Scan for the cell matching the given text and deliver its [X, Y] coordinate at center. 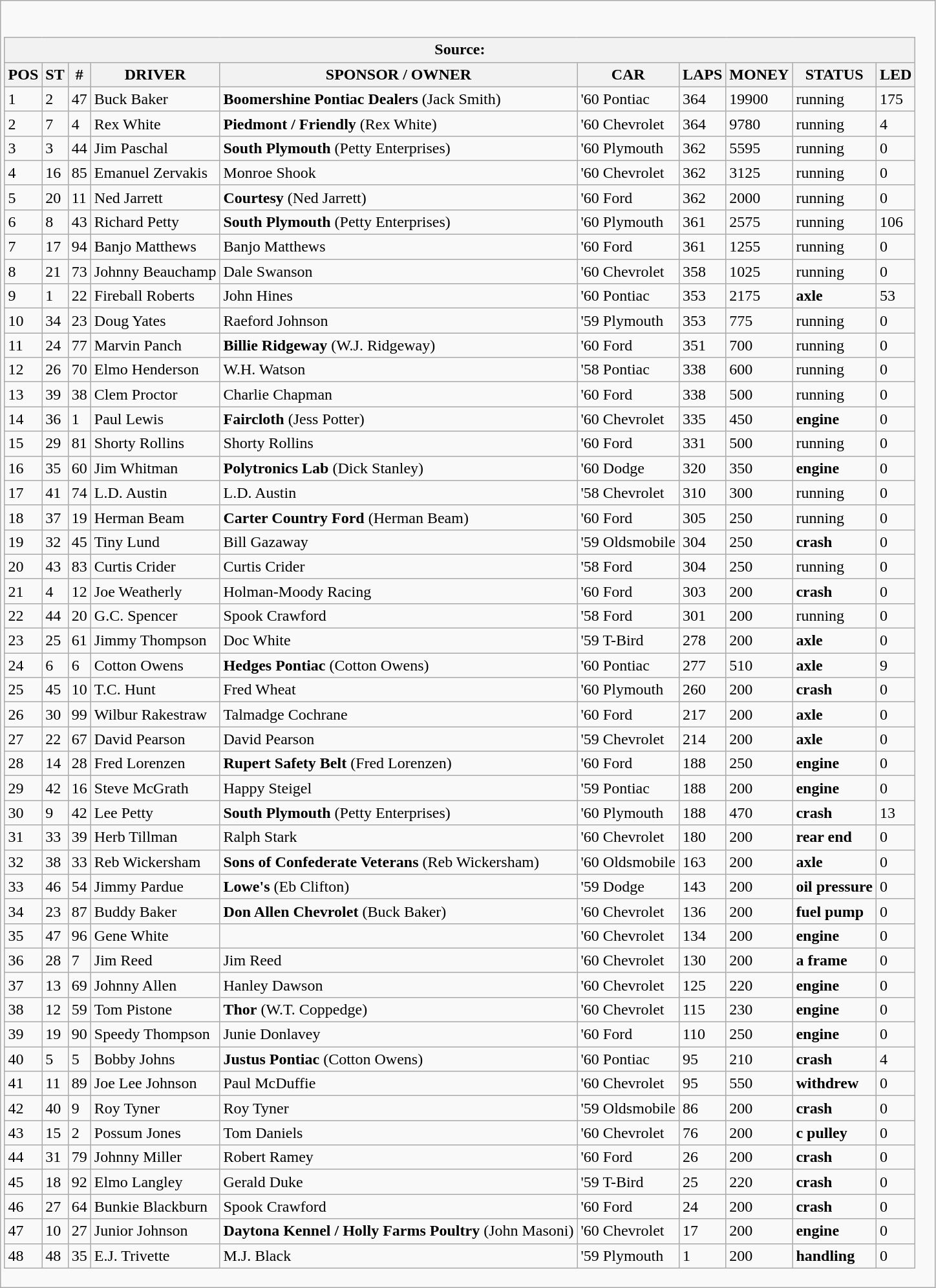
1025 [759, 272]
Tom Pistone [155, 1009]
470 [759, 813]
POS [23, 74]
700 [759, 345]
53 [895, 296]
SPONSOR / OWNER [398, 74]
Ned Jarrett [155, 197]
59 [79, 1009]
775 [759, 321]
96 [79, 936]
99 [79, 714]
c pulley [835, 1133]
W.H. Watson [398, 370]
83 [79, 566]
oil pressure [835, 886]
# [79, 74]
Lee Petty [155, 813]
5595 [759, 148]
Marvin Panch [155, 345]
305 [702, 517]
John Hines [398, 296]
Polytronics Lab (Dick Stanley) [398, 468]
Richard Petty [155, 222]
163 [702, 862]
handling [835, 1256]
MONEY [759, 74]
Joe Lee Johnson [155, 1084]
Tiny Lund [155, 542]
Joe Weatherly [155, 591]
Dale Swanson [398, 272]
Hanley Dawson [398, 985]
Faircloth (Jess Potter) [398, 419]
rear end [835, 837]
350 [759, 468]
180 [702, 837]
Junie Donlavey [398, 1035]
Johnny Beauchamp [155, 272]
Jimmy Pardue [155, 886]
19900 [759, 99]
358 [702, 272]
STATUS [835, 74]
Bobby Johns [155, 1059]
ST [55, 74]
Talmadge Cochrane [398, 714]
Wilbur Rakestraw [155, 714]
Fred Lorenzen [155, 764]
Happy Steigel [398, 788]
'59 Chevrolet [628, 739]
Buddy Baker [155, 911]
69 [79, 985]
136 [702, 911]
67 [79, 739]
Elmo Henderson [155, 370]
278 [702, 641]
CAR [628, 74]
320 [702, 468]
Paul McDuffie [398, 1084]
Bunkie Blackburn [155, 1207]
G.C. Spencer [155, 616]
Tom Daniels [398, 1133]
74 [79, 493]
Boomershine Pontiac Dealers (Jack Smith) [398, 99]
Rex White [155, 123]
217 [702, 714]
'60 Oldsmobile [628, 862]
Robert Ramey [398, 1157]
'60 Dodge [628, 468]
Clem Proctor [155, 394]
335 [702, 419]
60 [79, 468]
Carter Country Ford (Herman Beam) [398, 517]
E.J. Trivette [155, 1256]
1255 [759, 247]
Don Allen Chevrolet (Buck Baker) [398, 911]
87 [79, 911]
89 [79, 1084]
Daytona Kennel / Holly Farms Poultry (John Masoni) [398, 1231]
Piedmont / Friendly (Rex White) [398, 123]
303 [702, 591]
510 [759, 665]
Buck Baker [155, 99]
230 [759, 1009]
277 [702, 665]
Doc White [398, 641]
2175 [759, 296]
Lowe's (Eb Clifton) [398, 886]
61 [79, 641]
Herb Tillman [155, 837]
Gerald Duke [398, 1182]
Jimmy Thompson [155, 641]
Doug Yates [155, 321]
Jim Paschal [155, 148]
M.J. Black [398, 1256]
'58 Chevrolet [628, 493]
'59 Pontiac [628, 788]
Fireball Roberts [155, 296]
fuel pump [835, 911]
86 [702, 1108]
3125 [759, 173]
DRIVER [155, 74]
214 [702, 739]
600 [759, 370]
Source: [460, 50]
withdrew [835, 1084]
175 [895, 99]
79 [79, 1157]
Raeford Johnson [398, 321]
310 [702, 493]
73 [79, 272]
Rupert Safety Belt (Fred Lorenzen) [398, 764]
Possum Jones [155, 1133]
Sons of Confederate Veterans (Reb Wickersham) [398, 862]
2575 [759, 222]
9780 [759, 123]
Emanuel Zervakis [155, 173]
134 [702, 936]
77 [79, 345]
331 [702, 444]
a frame [835, 960]
Charlie Chapman [398, 394]
70 [79, 370]
76 [702, 1133]
81 [79, 444]
Ralph Stark [398, 837]
T.C. Hunt [155, 690]
Justus Pontiac (Cotton Owens) [398, 1059]
Thor (W.T. Coppedge) [398, 1009]
Reb Wickersham [155, 862]
450 [759, 419]
Elmo Langley [155, 1182]
Paul Lewis [155, 419]
300 [759, 493]
Herman Beam [155, 517]
Hedges Pontiac (Cotton Owens) [398, 665]
Monroe Shook [398, 173]
92 [79, 1182]
Cotton Owens [155, 665]
Johnny Allen [155, 985]
Fred Wheat [398, 690]
Johnny Miller [155, 1157]
Speedy Thompson [155, 1035]
90 [79, 1035]
110 [702, 1035]
125 [702, 985]
Jim Whitman [155, 468]
85 [79, 173]
Steve McGrath [155, 788]
Courtesy (Ned Jarrett) [398, 197]
260 [702, 690]
550 [759, 1084]
'58 Pontiac [628, 370]
115 [702, 1009]
LAPS [702, 74]
130 [702, 960]
LED [895, 74]
106 [895, 222]
Junior Johnson [155, 1231]
Bill Gazaway [398, 542]
64 [79, 1207]
Holman-Moody Racing [398, 591]
94 [79, 247]
Billie Ridgeway (W.J. Ridgeway) [398, 345]
301 [702, 616]
'59 Dodge [628, 886]
351 [702, 345]
54 [79, 886]
2000 [759, 197]
143 [702, 886]
Gene White [155, 936]
210 [759, 1059]
